Scan for the cell matching the given text and deliver its [x, y] coordinate at center. 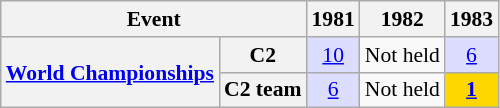
C2 [262, 55]
World Championships [110, 72]
1981 [332, 19]
Event [154, 19]
C2 team [262, 90]
1983 [472, 19]
1 [472, 90]
1982 [402, 19]
10 [332, 55]
